Return the (X, Y) coordinate for the center point of the cell that contains the specified text.  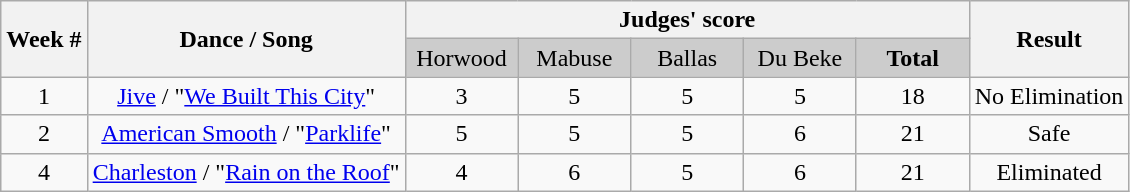
18 (912, 96)
Result (1049, 39)
Week # (44, 39)
Jive / "We Built This City" (246, 96)
Du Beke (800, 58)
Dance / Song (246, 39)
Horwood (462, 58)
American Smooth / "Parklife" (246, 134)
Charleston / "Rain on the Roof" (246, 172)
3 (462, 96)
Judges' score (687, 20)
Mabuse (574, 58)
Safe (1049, 134)
Total (912, 58)
Ballas (688, 58)
1 (44, 96)
No Elimination (1049, 96)
Eliminated (1049, 172)
2 (44, 134)
